Search for the cell housing the specified text and yield its (x, y) center coordinate. 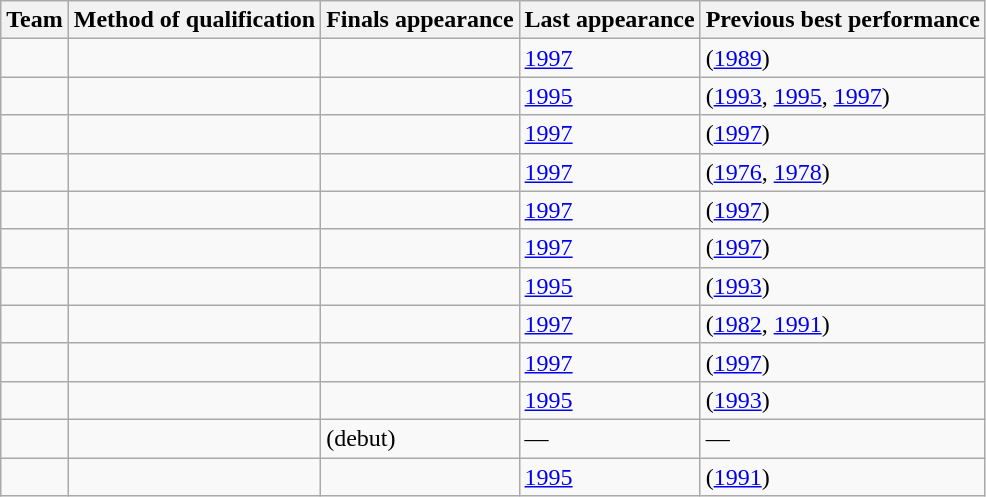
(1989) (842, 58)
Finals appearance (420, 20)
(1976, 1978) (842, 172)
Last appearance (610, 20)
(1982, 1991) (842, 324)
Method of qualification (194, 20)
(1993, 1995, 1997) (842, 96)
(1991) (842, 477)
Team (35, 20)
Previous best performance (842, 20)
(debut) (420, 438)
